Capture the cell that displays the provided text and extract its [X, Y] central coordinate. 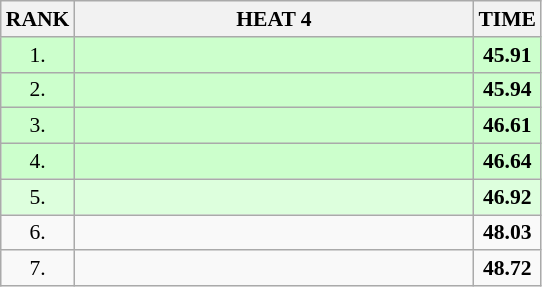
4. [38, 162]
6. [38, 233]
TIME [507, 19]
48.72 [507, 269]
46.64 [507, 162]
45.94 [507, 90]
2. [38, 90]
48.03 [507, 233]
46.92 [507, 197]
7. [38, 269]
HEAT 4 [274, 19]
1. [38, 55]
45.91 [507, 55]
RANK [38, 19]
46.61 [507, 126]
5. [38, 197]
3. [38, 126]
